Pinpoint the cell where the given text exists, returning its (X, Y) midpoint coordinate. 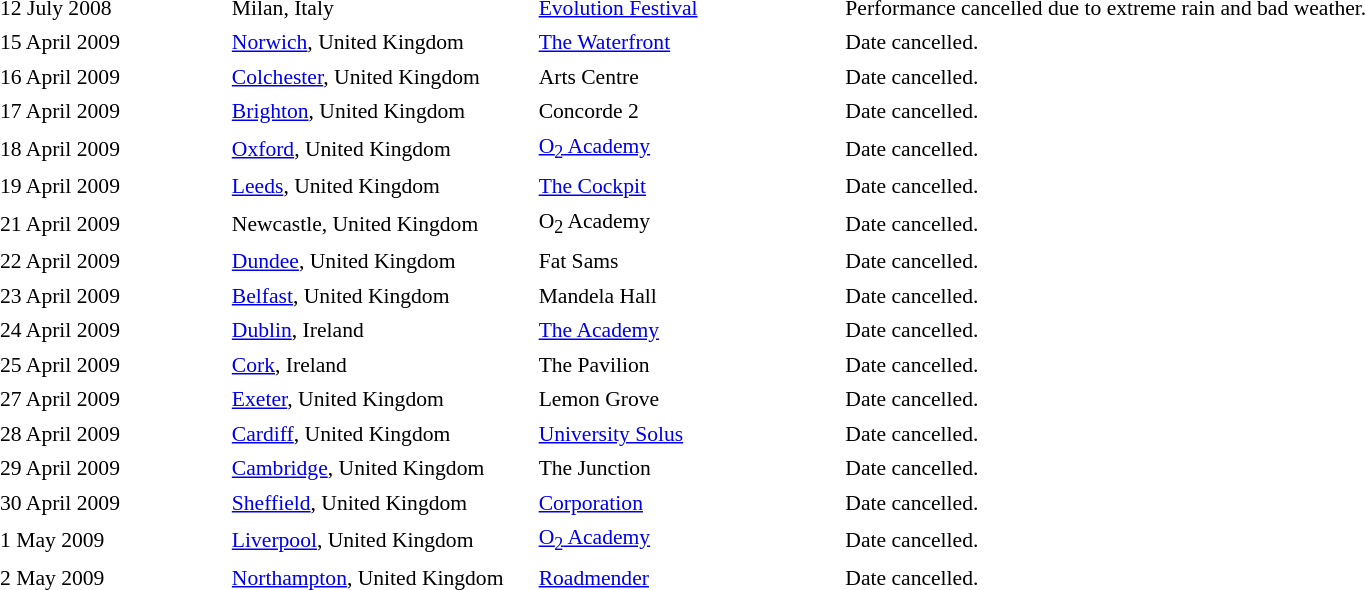
Lemon Grove (688, 399)
The Cockpit (688, 186)
Liverpool, United Kingdom (381, 540)
Fat Sams (688, 261)
The Academy (688, 330)
Brighton, United Kingdom (381, 112)
University Solus (688, 434)
Exeter, United Kingdom (381, 399)
Sheffield, United Kingdom (381, 503)
Oxford, United Kingdom (381, 148)
The Junction (688, 468)
Newcastle, United Kingdom (381, 224)
Cardiff, United Kingdom (381, 434)
The Waterfront (688, 42)
Arts Centre (688, 77)
Leeds, United Kingdom (381, 186)
Cambridge, United Kingdom (381, 468)
Belfast, United Kingdom (381, 296)
Concorde 2 (688, 112)
Norwich, United Kingdom (381, 42)
Corporation (688, 503)
The Pavilion (688, 365)
Dundee, United Kingdom (381, 261)
Dublin, Ireland (381, 330)
Colchester, United Kingdom (381, 77)
Mandela Hall (688, 296)
Cork, Ireland (381, 365)
